Provide the (X, Y) coordinate of the cell's center where the given text is located.  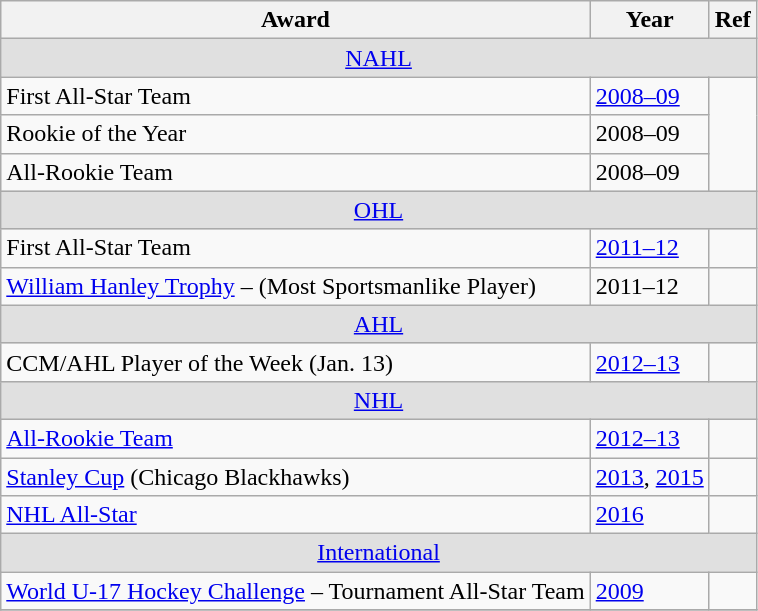
AHL (379, 324)
International (379, 553)
CCM/AHL Player of the Week (Jan. 13) (296, 362)
2013, 2015 (650, 477)
World U-17 Hockey Challenge – Tournament All-Star Team (296, 591)
NHL All-Star (296, 515)
Rookie of the Year (296, 134)
Year (650, 20)
OHL (379, 210)
2016 (650, 515)
William Hanley Trophy – (Most Sportsmanlike Player) (296, 286)
2009 (650, 591)
NAHL (379, 58)
Award (296, 20)
Ref (732, 20)
Stanley Cup (Chicago Blackhawks) (296, 477)
NHL (379, 400)
